Extract the (X, Y) coordinate from the center of the cell holding the provided text.  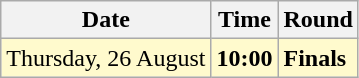
Time (244, 20)
Round (318, 20)
Finals (318, 58)
Date (106, 20)
10:00 (244, 58)
Thursday, 26 August (106, 58)
